Return (x, y) of the center of cell containing provided text 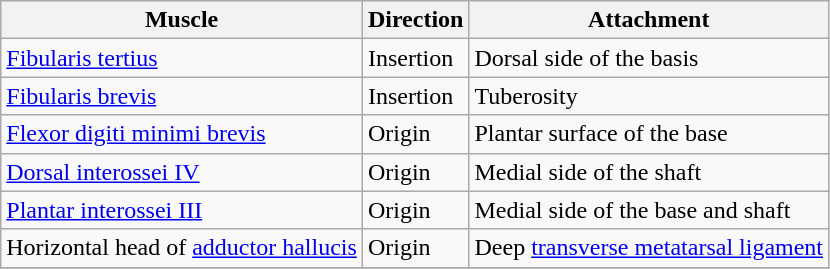
Attachment (649, 20)
Medial side of the base and shaft (649, 210)
Deep transverse metatarsal ligament (649, 248)
Plantar interossei III (182, 210)
Fibularis brevis (182, 96)
Muscle (182, 20)
Plantar surface of the base (649, 134)
Direction (416, 20)
Flexor digiti minimi brevis (182, 134)
Fibularis tertius (182, 58)
Dorsal side of the basis (649, 58)
Medial side of the shaft (649, 172)
Dorsal interossei IV (182, 172)
Horizontal head of adductor hallucis (182, 248)
Tuberosity (649, 96)
